Pinpoint the cell where the given text exists, returning its (X, Y) midpoint coordinate. 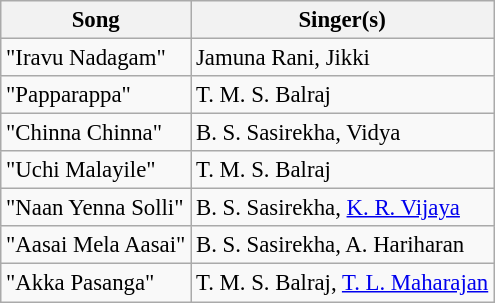
"Aasai Mela Aasai" (96, 245)
B. S. Sasirekha, Vidya (342, 133)
"Akka Pasanga" (96, 283)
Song (96, 20)
"Uchi Malayile" (96, 170)
"Iravu Nadagam" (96, 58)
B. S. Sasirekha, K. R. Vijaya (342, 208)
T. M. S. Balraj, T. L. Maharajan (342, 283)
"Chinna Chinna" (96, 133)
"Naan Yenna Solli" (96, 208)
Singer(s) (342, 20)
"Papparappa" (96, 95)
B. S. Sasirekha, A. Hariharan (342, 245)
Jamuna Rani, Jikki (342, 58)
